Return [x, y] of the center of cell containing provided text 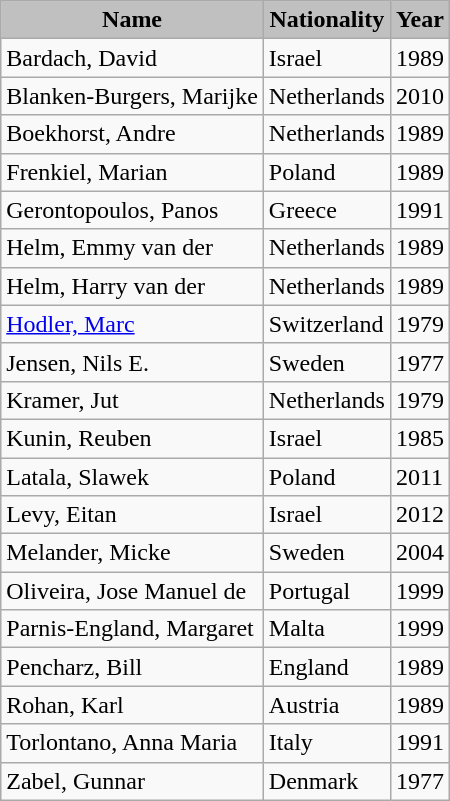
1985 [420, 438]
Boekhorst, Andre [132, 134]
2010 [420, 96]
Denmark [326, 781]
Year [420, 20]
Kramer, Jut [132, 400]
Rohan, Karl [132, 705]
Pencharz, Bill [132, 667]
Portugal [326, 591]
Zabel, Gunnar [132, 781]
Jensen, Nils E. [132, 362]
Greece [326, 210]
Oliveira, Jose Manuel de [132, 591]
Name [132, 20]
2004 [420, 553]
Latala, Slawek [132, 477]
England [326, 667]
Blanken-Burgers, Marijke [132, 96]
Bardach, David [132, 58]
Malta [326, 629]
2012 [420, 515]
Austria [326, 705]
Levy, Eitan [132, 515]
Kunin, Reuben [132, 438]
Hodler, Marc [132, 324]
Italy [326, 743]
Melander, Micke [132, 553]
Parnis-England, Margaret [132, 629]
2011 [420, 477]
Gerontopoulos, Panos [132, 210]
Helm, Emmy van der [132, 248]
Nationality [326, 20]
Helm, Harry van der [132, 286]
Torlontano, Anna Maria [132, 743]
Switzerland [326, 324]
Frenkiel, Marian [132, 172]
